Identify which cell holds the provided text, then report its [x, y] central coordinate. 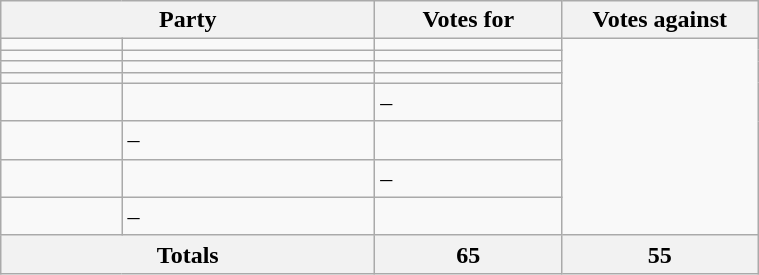
65 [468, 254]
Votes for [468, 20]
Votes against [660, 20]
Party [188, 20]
55 [660, 254]
Totals [188, 254]
